Detect which cell encompasses the target text, then output its [X, Y] center coordinate. 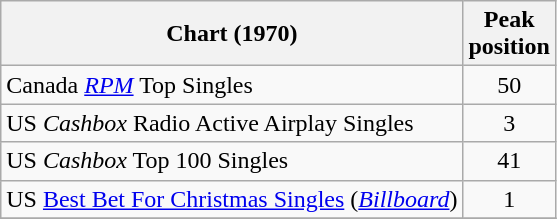
1 [509, 199]
US Cashbox Top 100 Singles [232, 161]
Peakposition [509, 34]
3 [509, 123]
50 [509, 85]
Canada RPM Top Singles [232, 85]
US Best Bet For Christmas Singles (Billboard) [232, 199]
US Cashbox Radio Active Airplay Singles [232, 123]
41 [509, 161]
Chart (1970) [232, 34]
